Return the (X, Y) coordinate for the center point of the cell that contains the specified text.  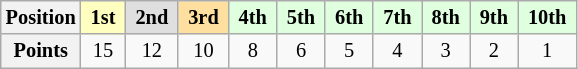
5 (349, 51)
8 (253, 51)
2 (494, 51)
8th (446, 17)
15 (104, 51)
4 (397, 51)
6 (301, 51)
3rd (203, 17)
5th (301, 17)
1st (104, 17)
2nd (152, 17)
10th (547, 17)
6th (349, 17)
10 (203, 51)
12 (152, 51)
Position (41, 17)
Points (41, 51)
9th (494, 17)
4th (253, 17)
1 (547, 51)
7th (397, 17)
3 (446, 51)
